Search for the cell housing the specified text and yield its [X, Y] center coordinate. 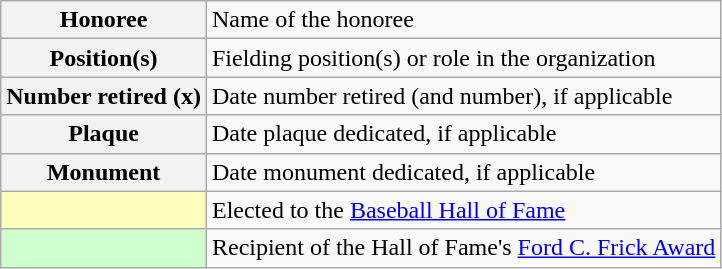
Name of the honoree [463, 20]
Elected to the Baseball Hall of Fame [463, 210]
Honoree [104, 20]
Monument [104, 172]
Plaque [104, 134]
Fielding position(s) or role in the organization [463, 58]
Date monument dedicated, if applicable [463, 172]
Date number retired (and number), if applicable [463, 96]
Recipient of the Hall of Fame's Ford C. Frick Award [463, 248]
Number retired (x) [104, 96]
Date plaque dedicated, if applicable [463, 134]
Position(s) [104, 58]
